Return (x, y) of the center of cell containing provided text 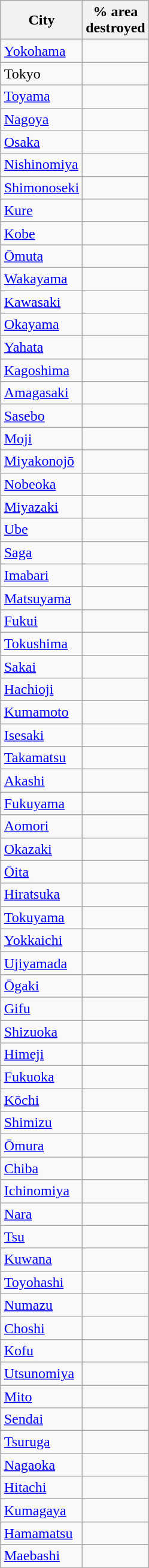
Yokkaichi (41, 940)
Imabari (41, 575)
Takamatsu (41, 758)
Kumamoto (41, 712)
Ōmuta (41, 256)
Isesaki (41, 735)
Utsunomiya (41, 1373)
Numazu (41, 1305)
Okazaki (41, 849)
Osaka (41, 142)
Ube (41, 530)
Toyohashi (41, 1282)
Ujiyamada (41, 963)
City (41, 20)
Hamamatsu (41, 1533)
Amagasaki (41, 393)
Miyazaki (41, 507)
Maebashi (41, 1556)
Kagoshima (41, 370)
Gifu (41, 1008)
Kōchi (41, 1100)
Shimonoseki (41, 188)
Saga (41, 552)
Fukuoka (41, 1077)
Toyama (41, 96)
Wakayama (41, 279)
Kure (41, 210)
% areadestroyed (116, 20)
Tokuyama (41, 917)
Hiratsuka (41, 895)
Ichinomiya (41, 1191)
Sasebo (41, 416)
Kobe (41, 233)
Matsuyama (41, 598)
Hitachi (41, 1488)
Miyakonojō (41, 461)
Kofu (41, 1351)
Kawasaki (41, 301)
Tsu (41, 1237)
Kuwana (41, 1259)
Ōita (41, 872)
Ōmura (41, 1146)
Nobeoka (41, 484)
Fukuyama (41, 803)
Fukui (41, 621)
Tokushima (41, 643)
Kumagaya (41, 1510)
Mito (41, 1397)
Chiba (41, 1168)
Sakai (41, 667)
Nagoya (41, 119)
Ōgaki (41, 986)
Tsuruga (41, 1442)
Shimizu (41, 1123)
Nishinomiya (41, 165)
Aomori (41, 826)
Himeji (41, 1055)
Okayama (41, 325)
Yahata (41, 348)
Akashi (41, 781)
Tokyo (41, 74)
Sendai (41, 1419)
Yokohama (41, 51)
Nara (41, 1214)
Nagaoka (41, 1465)
Hachioji (41, 690)
Shizuoka (41, 1031)
Moji (41, 439)
Choshi (41, 1328)
